From the cell containing the given text, extract its center point as [x, y] coordinate. 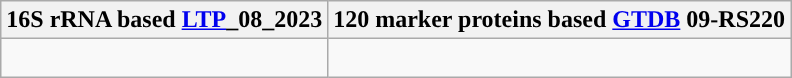
16S rRNA based LTP_08_2023 [164, 20]
120 marker proteins based GTDB 09-RS220 [560, 20]
